Provide the [X, Y] coordinate of the cell's center where the given text is located.  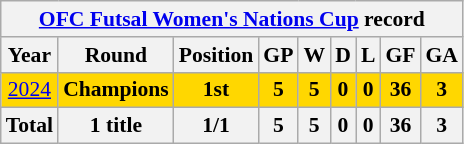
W [314, 55]
GP [278, 55]
Round [116, 55]
GF [400, 55]
Champions [116, 90]
OFC Futsal Women's Nations Cup record [232, 19]
D [343, 55]
Total [30, 126]
1st [216, 90]
Year [30, 55]
Position [216, 55]
GA [442, 55]
1/1 [216, 126]
1 title [116, 126]
2024 [30, 90]
L [368, 55]
